Capture the cell that displays the provided text and extract its (x, y) central coordinate. 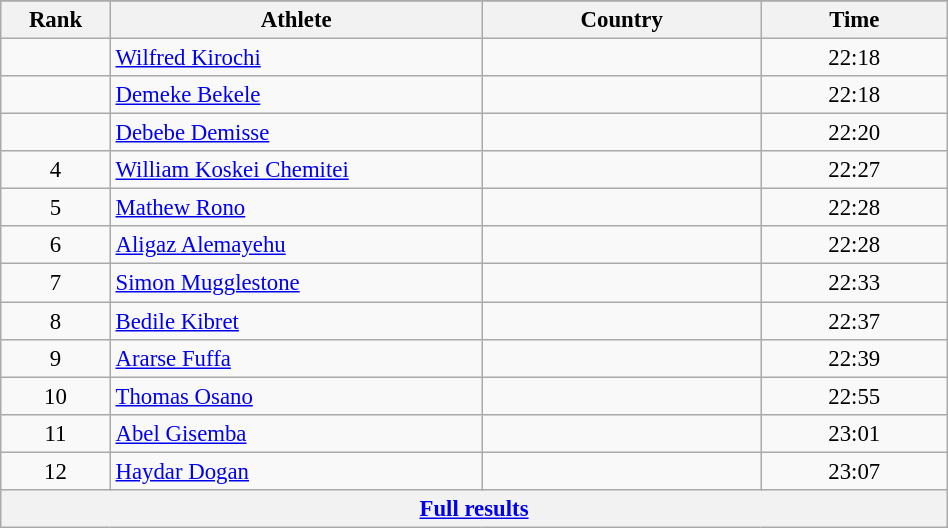
22:20 (854, 133)
Country (622, 20)
Full results (474, 509)
8 (56, 321)
4 (56, 170)
22:55 (854, 396)
Rank (56, 20)
Mathew Rono (296, 208)
Thomas Osano (296, 396)
Time (854, 20)
22:37 (854, 321)
6 (56, 245)
Debebe Demisse (296, 133)
12 (56, 471)
22:27 (854, 170)
22:39 (854, 358)
23:01 (854, 433)
5 (56, 208)
Simon Mugglestone (296, 283)
10 (56, 396)
William Koskei Chemitei (296, 170)
Athlete (296, 20)
23:07 (854, 471)
Aligaz Alemayehu (296, 245)
7 (56, 283)
Haydar Dogan (296, 471)
Bedile Kibret (296, 321)
Abel Gisemba (296, 433)
Wilfred Kirochi (296, 58)
11 (56, 433)
Ararse Fuffa (296, 358)
Demeke Bekele (296, 95)
9 (56, 358)
22:33 (854, 283)
